Extract the (X, Y) coordinate from the center of the cell holding the provided text.  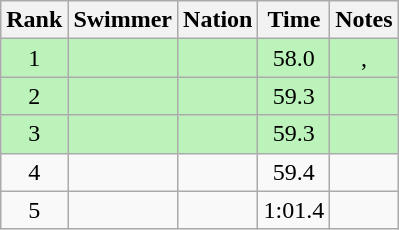
Nation (218, 20)
3 (34, 134)
5 (34, 210)
Time (294, 20)
2 (34, 96)
4 (34, 172)
, (364, 58)
Swimmer (123, 20)
1 (34, 58)
59.4 (294, 172)
1:01.4 (294, 210)
Notes (364, 20)
Rank (34, 20)
58.0 (294, 58)
